Identify which cell holds the provided text, then report its (X, Y) central coordinate. 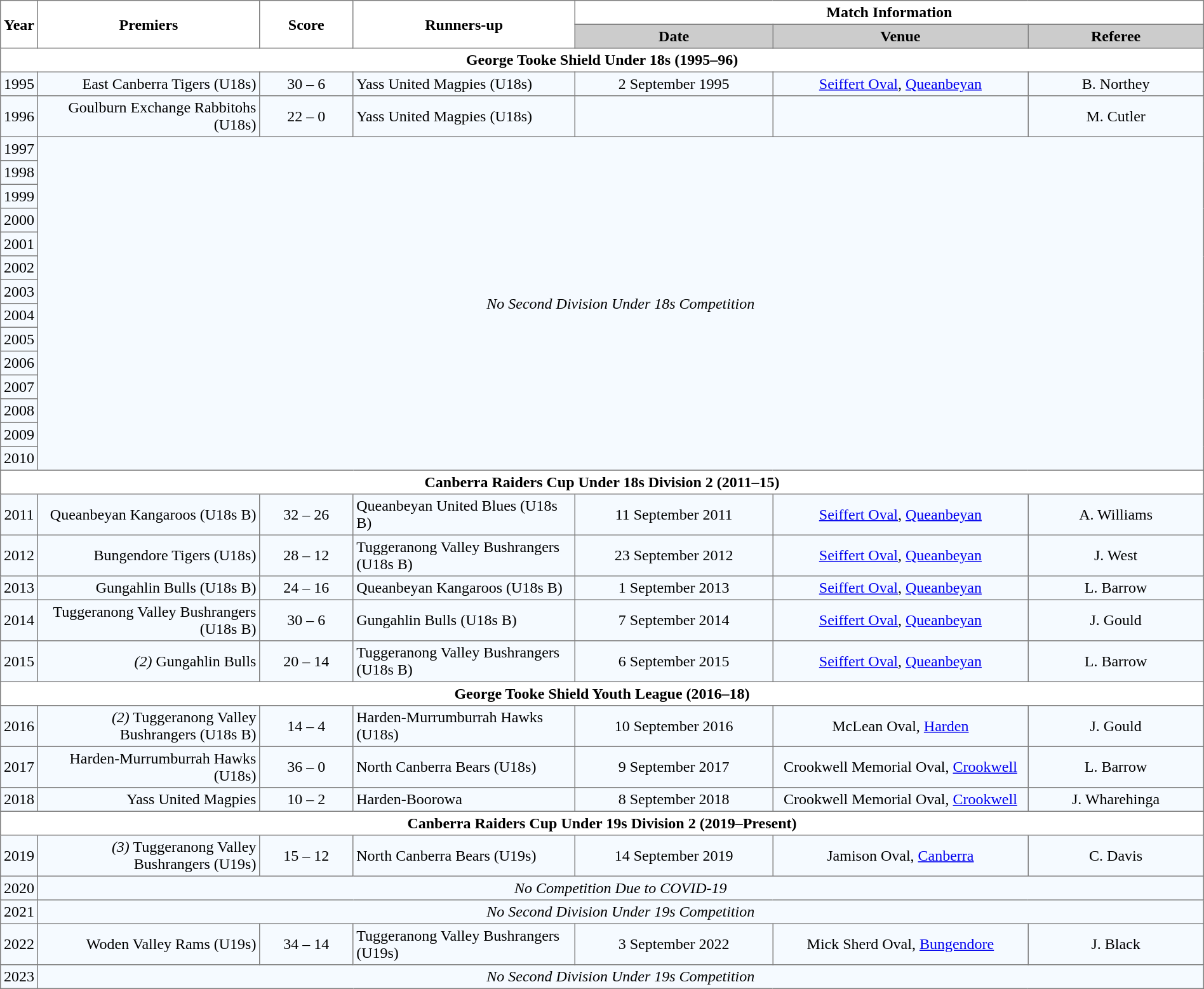
George Tooke Shield Under 18s (1995–96) (602, 60)
14 September 2019 (673, 856)
No Competition Due to COVID-19 (620, 888)
2003 (19, 292)
2015 (19, 661)
2020 (19, 888)
1997 (19, 149)
Canberra Raiders Cup Under 19s Division 2 (2019–Present) (602, 823)
George Tooke Shield Youth League (2016–18) (602, 694)
2016 (19, 726)
28 – 12 (306, 555)
36 – 0 (306, 767)
Goulburn Exchange Rabbitohs (U18s) (149, 116)
Mick Sherd Oval, Bungendore (900, 944)
11 September 2011 (673, 515)
Match Information (889, 13)
15 – 12 (306, 856)
(2) Gungahlin Bulls (149, 661)
2 September 1995 (673, 84)
B. Northey (1116, 84)
2013 (19, 588)
24 – 16 (306, 588)
14 – 4 (306, 726)
Runners-up (464, 24)
J. Wharehinga (1116, 800)
1999 (19, 196)
Queanbeyan United Blues (U18s B) (464, 515)
Premiers (149, 24)
20 – 14 (306, 661)
34 – 14 (306, 944)
32 – 26 (306, 515)
7 September 2014 (673, 620)
2008 (19, 411)
2023 (19, 977)
C. Davis (1116, 856)
Bungendore Tigers (U18s) (149, 555)
22 – 0 (306, 116)
2019 (19, 856)
Yass United Magpies (149, 800)
2012 (19, 555)
2002 (19, 268)
Woden Valley Rams (U19s) (149, 944)
1998 (19, 173)
2005 (19, 339)
A. Williams (1116, 515)
North Canberra Bears (U19s) (464, 856)
No Second Division Under 18s Competition (620, 304)
9 September 2017 (673, 767)
McLean Oval, Harden (900, 726)
3 September 2022 (673, 944)
6 September 2015 (673, 661)
2000 (19, 220)
Year (19, 24)
2006 (19, 363)
10 – 2 (306, 800)
2011 (19, 515)
2022 (19, 944)
East Canberra Tigers (U18s) (149, 84)
2004 (19, 316)
(2) Tuggeranong Valley Bushrangers (U18s B) (149, 726)
2001 (19, 244)
(3) Tuggeranong Valley Bushrangers (U19s) (149, 856)
10 September 2016 (673, 726)
2018 (19, 800)
Canberra Raiders Cup Under 18s Division 2 (2011–15) (602, 482)
Jamison Oval, Canberra (900, 856)
Harden-Boorowa (464, 800)
M. Cutler (1116, 116)
Tuggeranong Valley Bushrangers (U19s) (464, 944)
Referee (1116, 36)
North Canberra Bears (U18s) (464, 767)
1996 (19, 116)
Date (673, 36)
1 September 2013 (673, 588)
J. Black (1116, 944)
2010 (19, 459)
23 September 2012 (673, 555)
J. West (1116, 555)
1995 (19, 84)
Score (306, 24)
2021 (19, 912)
2009 (19, 434)
Venue (900, 36)
2017 (19, 767)
2007 (19, 387)
8 September 2018 (673, 800)
2014 (19, 620)
